Find where the given text appears and provide that cell's center as [X, Y] coordinate. 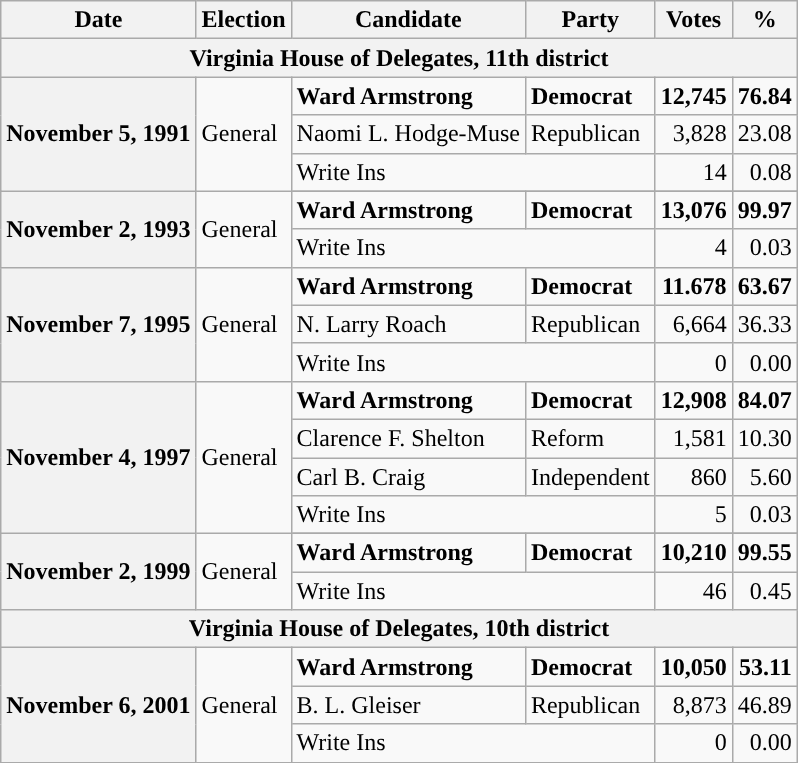
November 4, 1997 [98, 457]
3,828 [694, 134]
53.11 [764, 667]
Party [590, 20]
12,745 [694, 96]
1,581 [694, 438]
Election [244, 20]
46 [694, 591]
8,873 [694, 705]
Carl B. Craig [408, 477]
N. Larry Roach [408, 324]
November 6, 2001 [98, 705]
99.55 [764, 553]
10.30 [764, 438]
76.84 [764, 96]
Virginia House of Delegates, 10th district [399, 629]
Clarence F. Shelton [408, 438]
Votes [694, 20]
46.89 [764, 705]
Virginia House of Delegates, 11th district [399, 58]
0.45 [764, 591]
0.08 [764, 172]
4 [694, 248]
84.07 [764, 400]
% [764, 20]
Naomi L. Hodge-Muse [408, 134]
11.678 [694, 286]
99.97 [764, 210]
Candidate [408, 20]
Reform [590, 438]
5 [694, 515]
12,908 [694, 400]
14 [694, 172]
5.60 [764, 477]
36.33 [764, 324]
November 7, 1995 [98, 324]
10,050 [694, 667]
23.08 [764, 134]
November 2, 1993 [98, 229]
860 [694, 477]
Independent [590, 477]
10,210 [694, 553]
Date [98, 20]
13,076 [694, 210]
63.67 [764, 286]
B. L. Gleiser [408, 705]
November 2, 1999 [98, 572]
November 5, 1991 [98, 134]
6,664 [694, 324]
